Output the [X, Y] coordinate of the center of the cell containing the given text.  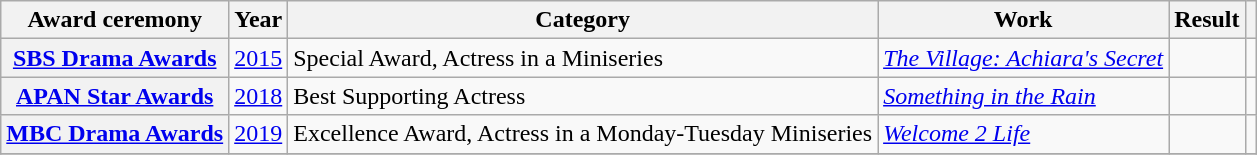
Year [258, 20]
Work [1024, 20]
Something in the Rain [1024, 96]
2018 [258, 96]
2015 [258, 58]
MBC Drama Awards [115, 134]
SBS Drama Awards [115, 58]
Category [583, 20]
Welcome 2 Life [1024, 134]
The Village: Achiara's Secret [1024, 58]
Best Supporting Actress [583, 96]
Special Award, Actress in a Miniseries [583, 58]
2019 [258, 134]
Result [1207, 20]
APAN Star Awards [115, 96]
Award ceremony [115, 20]
Excellence Award, Actress in a Monday-Tuesday Miniseries [583, 134]
